Capture the cell that displays the provided text and extract its [X, Y] central coordinate. 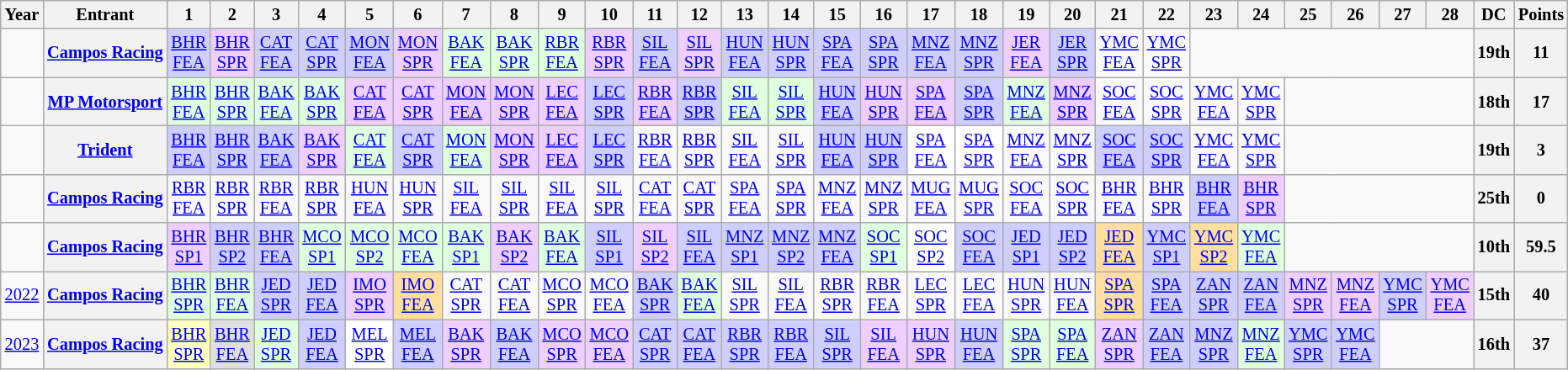
MELSPR [370, 344]
15th [1494, 295]
24 [1261, 14]
2 [232, 14]
MCOSP1 [322, 247]
SOCSP2 [931, 247]
0 [1541, 198]
SILSP1 [609, 247]
MNZSP1 [744, 247]
1 [189, 14]
28 [1450, 14]
27 [1402, 14]
Points [1541, 14]
20 [1072, 14]
9 [562, 14]
10th [1494, 247]
12 [700, 14]
19 [1027, 14]
IMOFEA [417, 295]
MCOSP2 [370, 247]
BHRSP1 [189, 247]
JERFEA [1027, 53]
21 [1119, 14]
15 [837, 14]
18th [1494, 102]
MELFEA [417, 344]
DC [1494, 14]
23 [1214, 14]
2022 [22, 295]
16 [884, 14]
MUGSPR [978, 198]
7 [466, 14]
26 [1355, 14]
Year [22, 14]
4 [322, 14]
MNZSP2 [791, 247]
59.5 [1541, 247]
Entrant [104, 14]
22 [1167, 14]
IMOSPR [370, 295]
13 [744, 14]
BAKSP2 [513, 247]
Trident [104, 150]
YMCSP1 [1167, 247]
MP Motorsport [104, 102]
JEDSP1 [1027, 247]
40 [1541, 295]
5 [370, 14]
18 [978, 14]
16th [1494, 344]
37 [1541, 344]
JERSPR [1072, 53]
MUGFEA [931, 198]
BHRSP2 [232, 247]
JEDSP2 [1072, 247]
SOCSP1 [884, 247]
YMCSP2 [1214, 247]
8 [513, 14]
14 [791, 14]
2023 [22, 344]
6 [417, 14]
10 [609, 14]
25th [1494, 198]
SILSP2 [655, 247]
25 [1308, 14]
BAKSP1 [466, 247]
